From the cell containing the given text, extract its center point as (X, Y) coordinate. 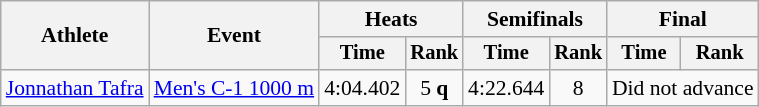
Heats (391, 19)
Athlete (75, 36)
Final (683, 19)
5 q (434, 88)
Jonnathan Tafra (75, 88)
4:04.402 (362, 88)
Semifinals (535, 19)
8 (578, 88)
Did not advance (683, 88)
Event (234, 36)
Men's C-1 1000 m (234, 88)
4:22.644 (506, 88)
